Find where the given text appears and provide that cell's center as (X, Y) coordinate. 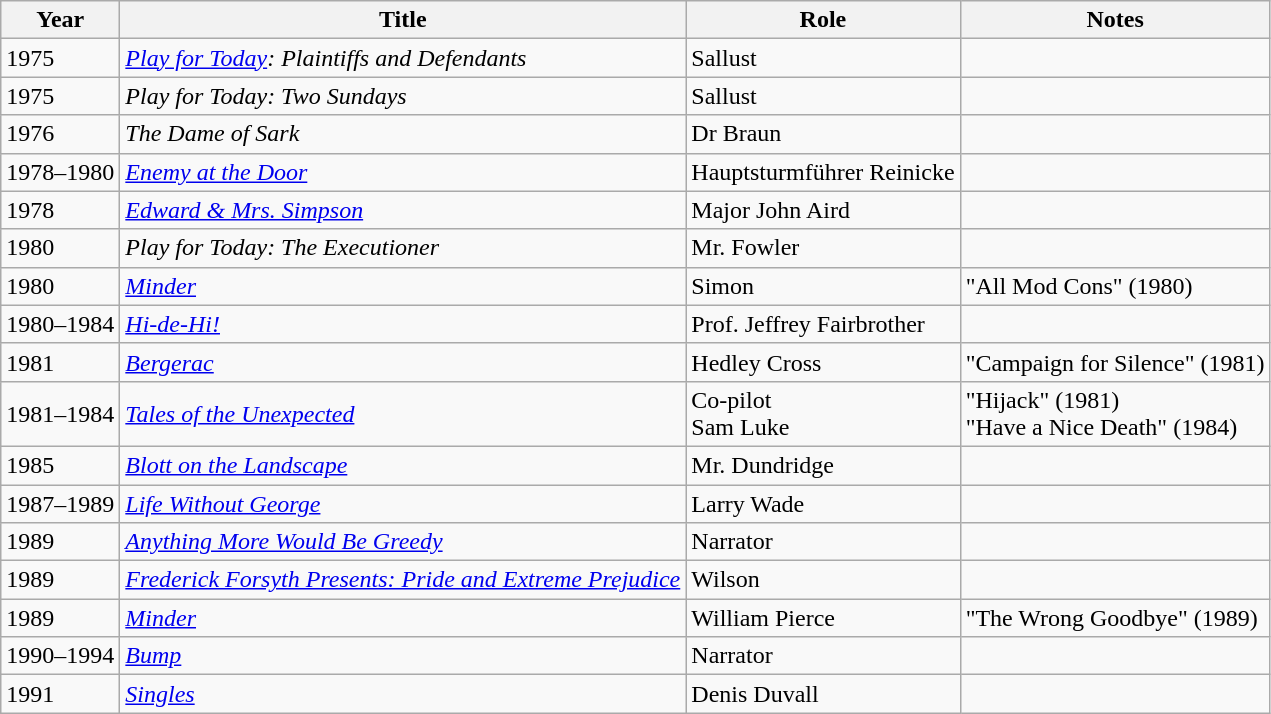
Dr Braun (823, 134)
Simon (823, 286)
Prof. Jeffrey Fairbrother (823, 324)
Hi-de-Hi! (403, 324)
1981–1984 (60, 414)
Role (823, 20)
1978 (60, 210)
William Pierce (823, 618)
Enemy at the Door (403, 172)
Year (60, 20)
1991 (60, 694)
1987–1989 (60, 503)
Singles (403, 694)
Hauptsturmführer Reinicke (823, 172)
Play for Today: Two Sundays (403, 96)
The Dame of Sark (403, 134)
Mr. Dundridge (823, 465)
Play for Today: The Executioner (403, 248)
1990–1994 (60, 656)
1978–1980 (60, 172)
Notes (1115, 20)
"Hijack" (1981)"Have a Nice Death" (1984) (1115, 414)
Frederick Forsyth Presents: Pride and Extreme Prejudice (403, 580)
Edward & Mrs. Simpson (403, 210)
Wilson (823, 580)
"The Wrong Goodbye" (1989) (1115, 618)
"All Mod Cons" (1980) (1115, 286)
Life Without George (403, 503)
Tales of the Unexpected (403, 414)
Denis Duvall (823, 694)
"Campaign for Silence" (1981) (1115, 362)
Play for Today: Plaintiffs and Defendants (403, 58)
Blott on the Landscape (403, 465)
1976 (60, 134)
Bump (403, 656)
Major John Aird (823, 210)
Bergerac (403, 362)
Mr. Fowler (823, 248)
Hedley Cross (823, 362)
Co-pilot Sam Luke (823, 414)
1981 (60, 362)
1980–1984 (60, 324)
Larry Wade (823, 503)
Title (403, 20)
1985 (60, 465)
Anything More Would Be Greedy (403, 542)
